Locate the cell with the specified text and output its [x, y] center coordinate. 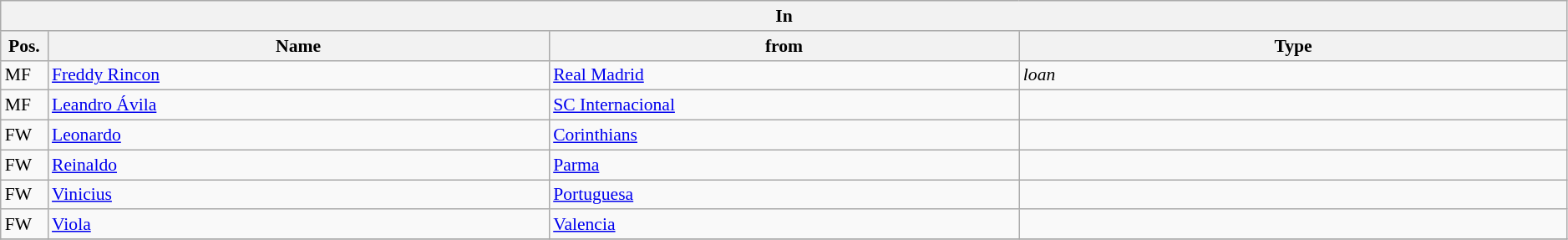
Parma [784, 165]
Vinicius [298, 195]
Type [1293, 46]
Corinthians [784, 135]
loan [1293, 75]
Leandro Ávila [298, 105]
SC Internacional [784, 105]
In [784, 16]
Leonardo [298, 135]
Real Madrid [784, 75]
Name [298, 46]
from [784, 46]
Valencia [784, 225]
Freddy Rincon [298, 75]
Portuguesa [784, 195]
Pos. [24, 46]
Reinaldo [298, 165]
Viola [298, 225]
